Detect which cell encompasses the target text, then output its [X, Y] center coordinate. 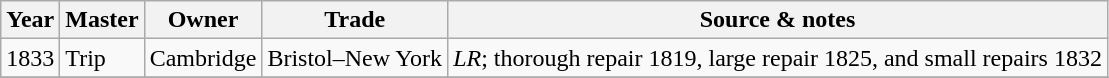
1833 [30, 58]
Cambridge [203, 58]
LR; thorough repair 1819, large repair 1825, and small repairs 1832 [778, 58]
Trade [355, 20]
Source & notes [778, 20]
Trip [102, 58]
Master [102, 20]
Owner [203, 20]
Year [30, 20]
Bristol–New York [355, 58]
